Determine the [X, Y] coordinate at the center of the cell enclosing the given text.  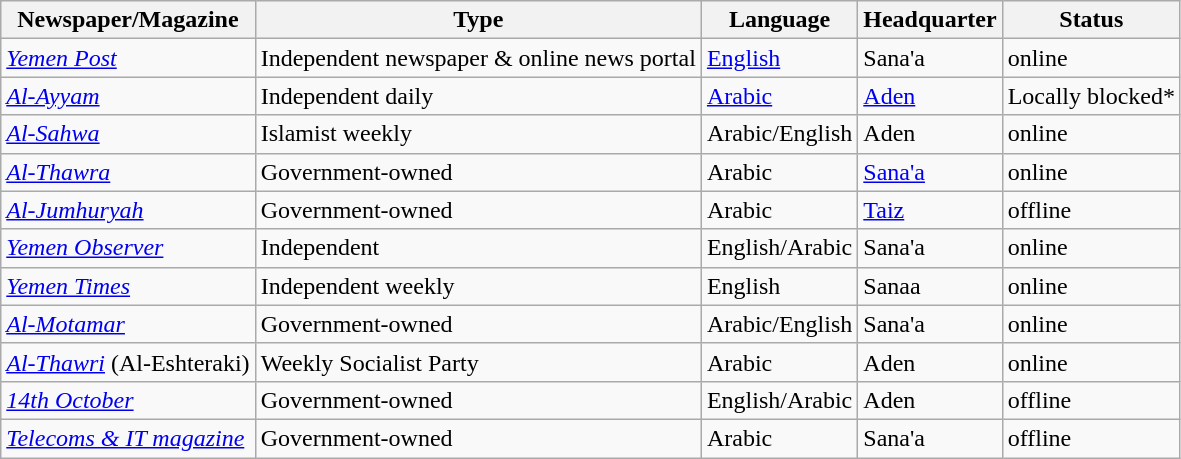
Independent [478, 248]
Locally blocked* [1091, 96]
Newspaper/Magazine [128, 20]
Islamist weekly [478, 134]
Al-Ayyam [128, 96]
Al-Thawra [128, 172]
Al-Motamar [128, 324]
14th October [128, 400]
Telecoms & IT magazine [128, 438]
Headquarter [930, 20]
Al-Sahwa [128, 134]
Type [478, 20]
Status [1091, 20]
Al-Jumhuryah [128, 210]
Al-Thawri (Al-Eshteraki) [128, 362]
Independent newspaper & online news portal [478, 58]
Language [779, 20]
Independent weekly [478, 286]
Independent daily [478, 96]
Yemen Times [128, 286]
Taiz [930, 210]
Weekly Socialist Party [478, 362]
Yemen Observer [128, 248]
Yemen Post [128, 58]
Sanaa [930, 286]
